Scan for the cell matching the given text and deliver its [x, y] coordinate at center. 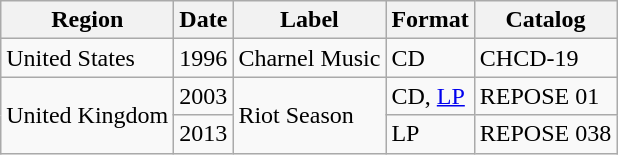
Label [310, 20]
CD [430, 58]
Charnel Music [310, 58]
Catalog [545, 20]
REPOSE 038 [545, 134]
CHCD-19 [545, 58]
Format [430, 20]
United States [88, 58]
1996 [204, 58]
United Kingdom [88, 115]
LP [430, 134]
2003 [204, 96]
Riot Season [310, 115]
2013 [204, 134]
Date [204, 20]
CD, LP [430, 96]
REPOSE 01 [545, 96]
Region [88, 20]
